Identify which cell holds the provided text, then report its (X, Y) central coordinate. 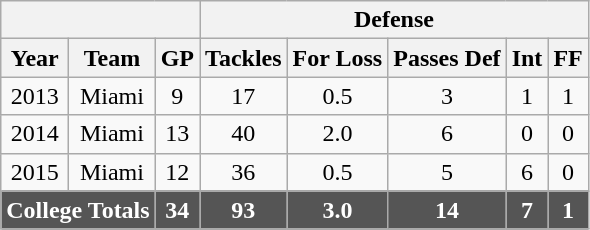
2.0 (338, 134)
93 (244, 210)
Defense (394, 20)
40 (244, 134)
College Totals (78, 210)
5 (447, 172)
13 (177, 134)
36 (244, 172)
9 (177, 96)
3.0 (338, 210)
7 (527, 210)
17 (244, 96)
2014 (35, 134)
GP (177, 58)
Team (112, 58)
34 (177, 210)
For Loss (338, 58)
3 (447, 96)
Tackles (244, 58)
12 (177, 172)
Int (527, 58)
14 (447, 210)
Passes Def (447, 58)
Year (35, 58)
2013 (35, 96)
2015 (35, 172)
FF (568, 58)
